Pinpoint the cell where the given text exists, returning its [x, y] midpoint coordinate. 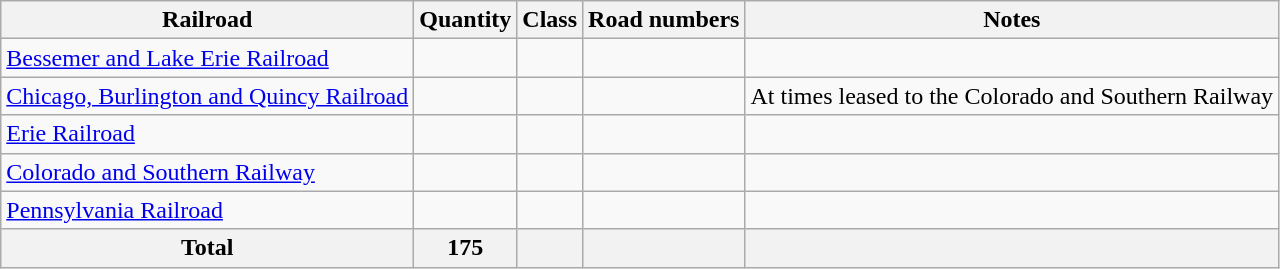
Colorado and Southern Railway [208, 172]
175 [466, 248]
Chicago, Burlington and Quincy Railroad [208, 96]
Quantity [466, 20]
Road numbers [664, 20]
At times leased to the Colorado and Southern Railway [1012, 96]
Erie Railroad [208, 134]
Railroad [208, 20]
Total [208, 248]
Class [550, 20]
Notes [1012, 20]
Bessemer and Lake Erie Railroad [208, 58]
Pennsylvania Railroad [208, 210]
